Locate the cell with the specified text and output its (X, Y) center coordinate. 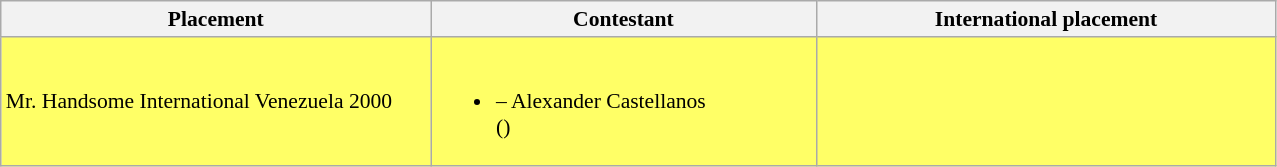
Placement (216, 19)
– Alexander Castellanos() (624, 102)
Contestant (624, 19)
International placement (1046, 19)
Mr. Handsome International Venezuela 2000 (216, 102)
